From the cell containing the given text, extract its center point as (x, y) coordinate. 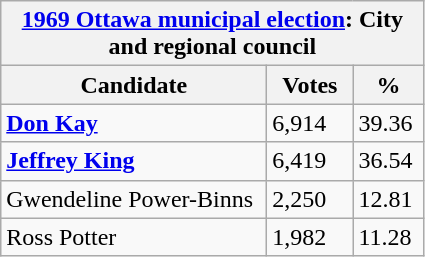
36.54 (388, 161)
1969 Ottawa municipal election: City and regional council (212, 34)
6,419 (310, 161)
39.36 (388, 123)
Candidate (134, 85)
Ross Potter (134, 237)
Jeffrey King (134, 161)
11.28 (388, 237)
2,250 (310, 199)
Votes (310, 85)
Gwendeline Power-Binns (134, 199)
6,914 (310, 123)
Don Kay (134, 123)
12.81 (388, 199)
% (388, 85)
1,982 (310, 237)
